Output the (x, y) coordinate of the center of the cell containing the given text.  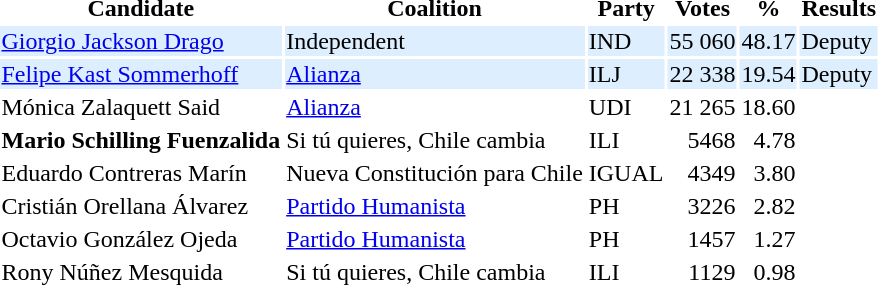
22 338 (702, 74)
Eduardo Contreras Marín (141, 173)
5468 (702, 140)
UDI (626, 107)
4349 (702, 173)
19.54 (768, 74)
Independent (435, 41)
Mónica Zalaquett Said (141, 107)
1457 (702, 239)
ILI (626, 140)
IND (626, 41)
3.80 (768, 173)
Si tú quieres, Chile cambia (435, 140)
21 265 (702, 107)
55 060 (702, 41)
3226 (702, 206)
Mario Schilling Fuenzalida (141, 140)
IGUAL (626, 173)
ILJ (626, 74)
Nueva Constitución para Chile (435, 173)
4.78 (768, 140)
1.27 (768, 239)
Cristián Orellana Álvarez (141, 206)
Giorgio Jackson Drago (141, 41)
Octavio González Ojeda (141, 239)
Felipe Kast Sommerhoff (141, 74)
2.82 (768, 206)
48.17 (768, 41)
18.60 (768, 107)
